Capture the cell that displays the provided text and extract its [x, y] central coordinate. 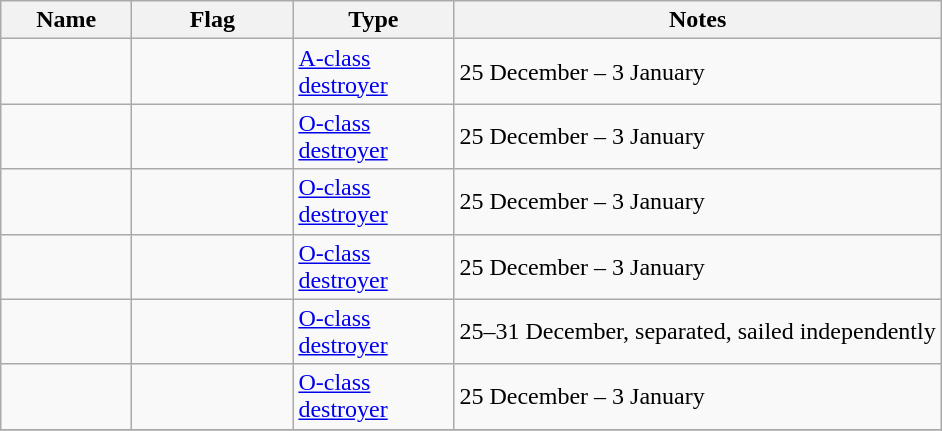
Name [66, 20]
A-class destroyer [374, 72]
25–31 December, separated, sailed independently [698, 332]
Type [374, 20]
Flag [212, 20]
Notes [698, 20]
